For the text-containing cell, return its midpoint in [X, Y] coordinate format. 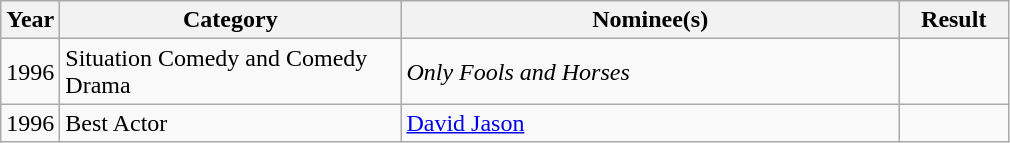
Result [954, 20]
Only Fools and Horses [650, 72]
Situation Comedy and Comedy Drama [230, 72]
Best Actor [230, 123]
Nominee(s) [650, 20]
Category [230, 20]
David Jason [650, 123]
Year [30, 20]
